Return the (X, Y) coordinate for the center point of the cell that contains the specified text.  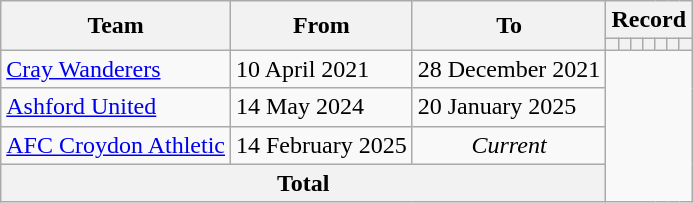
Record (649, 20)
28 December 2021 (509, 69)
Ashford United (116, 107)
Cray Wanderers (116, 69)
AFC Croydon Athletic (116, 145)
Current (509, 145)
Team (116, 26)
10 April 2021 (321, 69)
14 February 2025 (321, 145)
20 January 2025 (509, 107)
Total (304, 183)
From (321, 26)
To (509, 26)
14 May 2024 (321, 107)
